Identify which cell holds the provided text, then report its (X, Y) central coordinate. 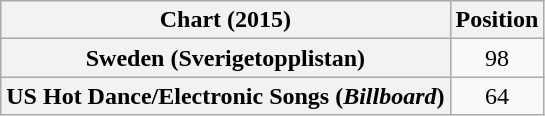
98 (497, 58)
US Hot Dance/Electronic Songs (Billboard) (226, 96)
64 (497, 96)
Position (497, 20)
Sweden (Sverigetopplistan) (226, 58)
Chart (2015) (226, 20)
